Detect which cell encompasses the target text, then output its [X, Y] center coordinate. 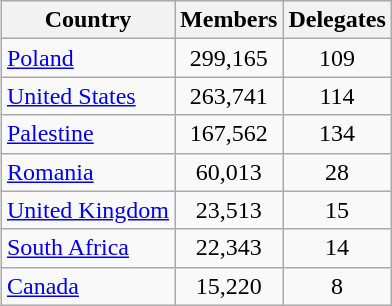
167,562 [229, 134]
28 [337, 172]
299,165 [229, 58]
15 [337, 210]
23,513 [229, 210]
Romania [88, 172]
Canada [88, 286]
134 [337, 134]
8 [337, 286]
United States [88, 96]
60,013 [229, 172]
United Kingdom [88, 210]
Delegates [337, 20]
Members [229, 20]
15,220 [229, 286]
Poland [88, 58]
114 [337, 96]
South Africa [88, 248]
263,741 [229, 96]
109 [337, 58]
Palestine [88, 134]
14 [337, 248]
Country [88, 20]
22,343 [229, 248]
